Search for the cell housing the specified text and yield its [X, Y] center coordinate. 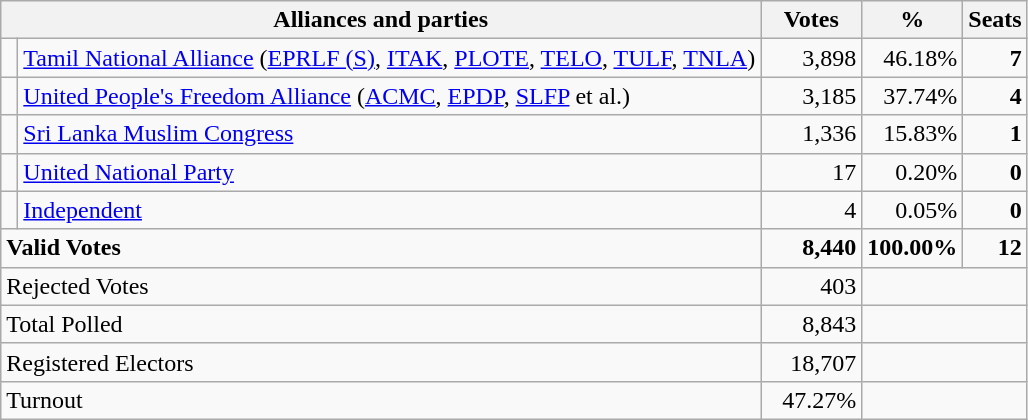
100.00% [912, 248]
12 [995, 248]
Turnout [381, 400]
% [912, 20]
15.83% [912, 134]
47.27% [812, 400]
United People's Freedom Alliance (ACMC, EPDP, SLFP et al.) [390, 96]
8,843 [812, 324]
403 [812, 286]
37.74% [912, 96]
Valid Votes [381, 248]
Rejected Votes [381, 286]
46.18% [912, 58]
18,707 [812, 362]
Total Polled [381, 324]
3,898 [812, 58]
Tamil National Alliance (EPRLF (S), ITAK, PLOTE, TELO, TULF, TNLA) [390, 58]
8,440 [812, 248]
0.05% [912, 210]
7 [995, 58]
Seats [995, 20]
1 [995, 134]
Alliances and parties [381, 20]
United National Party [390, 172]
0.20% [912, 172]
3,185 [812, 96]
Votes [812, 20]
Sri Lanka Muslim Congress [390, 134]
1,336 [812, 134]
Registered Electors [381, 362]
17 [812, 172]
Independent [390, 210]
